From the cell containing the given text, extract its center point as [x, y] coordinate. 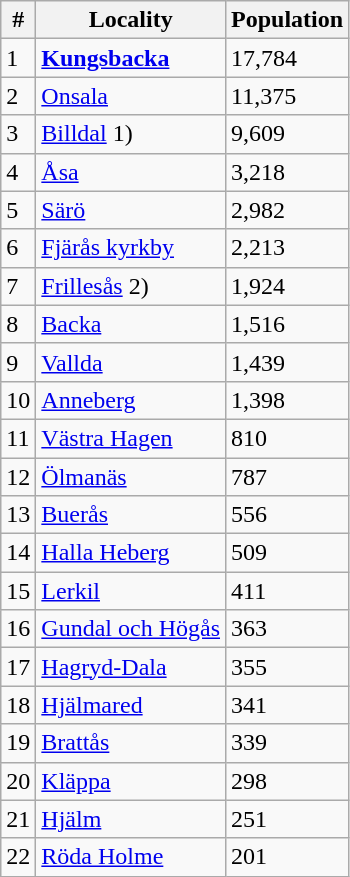
1,924 [288, 286]
3,218 [288, 172]
14 [18, 553]
Ölmanäs [131, 477]
12 [18, 477]
339 [288, 743]
1,516 [288, 324]
3 [18, 134]
20 [18, 781]
16 [18, 629]
1,398 [288, 400]
411 [288, 591]
17,784 [288, 58]
21 [18, 819]
Hjälmared [131, 705]
363 [288, 629]
18 [18, 705]
1 [18, 58]
5 [18, 210]
6 [18, 248]
7 [18, 286]
Backa [131, 324]
Röda Holme [131, 857]
Hjälm [131, 819]
17 [18, 667]
Brattås [131, 743]
355 [288, 667]
Västra Hagen [131, 438]
15 [18, 591]
1,439 [288, 362]
2,982 [288, 210]
Kungsbacka [131, 58]
298 [288, 781]
2,213 [288, 248]
341 [288, 705]
Vallda [131, 362]
Billdal 1) [131, 134]
Lerkil [131, 591]
Anneberg [131, 400]
Halla Heberg [131, 553]
Frillesås 2) [131, 286]
# [18, 20]
509 [288, 553]
Locality [131, 20]
22 [18, 857]
Fjärås kyrkby [131, 248]
810 [288, 438]
556 [288, 515]
Hagryd-Dala [131, 667]
9,609 [288, 134]
Gundal och Högås [131, 629]
Onsala [131, 96]
Åsa [131, 172]
251 [288, 819]
201 [288, 857]
Buerås [131, 515]
13 [18, 515]
11,375 [288, 96]
11 [18, 438]
8 [18, 324]
Särö [131, 210]
4 [18, 172]
2 [18, 96]
Population [288, 20]
19 [18, 743]
10 [18, 400]
787 [288, 477]
Kläppa [131, 781]
9 [18, 362]
